Detect which cell encompasses the target text, then output its (X, Y) center coordinate. 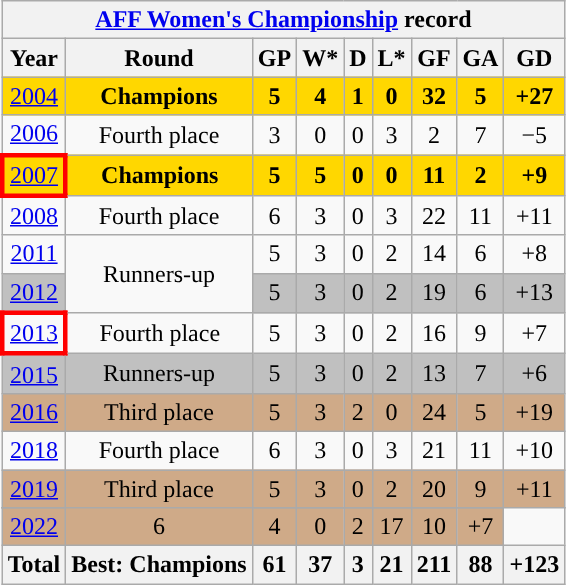
Total (34, 565)
W* (320, 58)
GP (274, 58)
L* (392, 58)
13 (434, 374)
2004 (34, 96)
211 (434, 565)
2015 (34, 374)
2018 (34, 450)
−5 (534, 135)
+19 (534, 412)
GF (434, 58)
D (358, 58)
Round (159, 58)
88 (480, 565)
2008 (34, 216)
2016 (34, 412)
GD (534, 58)
Best: Champions (159, 565)
+8 (534, 254)
2011 (34, 254)
16 (434, 334)
17 (392, 527)
61 (274, 565)
+13 (534, 293)
20 (434, 489)
32 (434, 96)
+6 (534, 374)
Year (34, 58)
+27 (534, 96)
+10 (534, 450)
GA (480, 58)
19 (434, 293)
1 (358, 96)
2012 (34, 293)
14 (434, 254)
22 (434, 216)
2007 (34, 174)
24 (434, 412)
+9 (534, 174)
2022 (34, 527)
+123 (534, 565)
37 (320, 565)
AFF Women's Championship record (283, 20)
10 (434, 527)
2013 (34, 334)
2019 (34, 489)
2006 (34, 135)
